Extract the [X, Y] coordinate from the center of the cell holding the provided text.  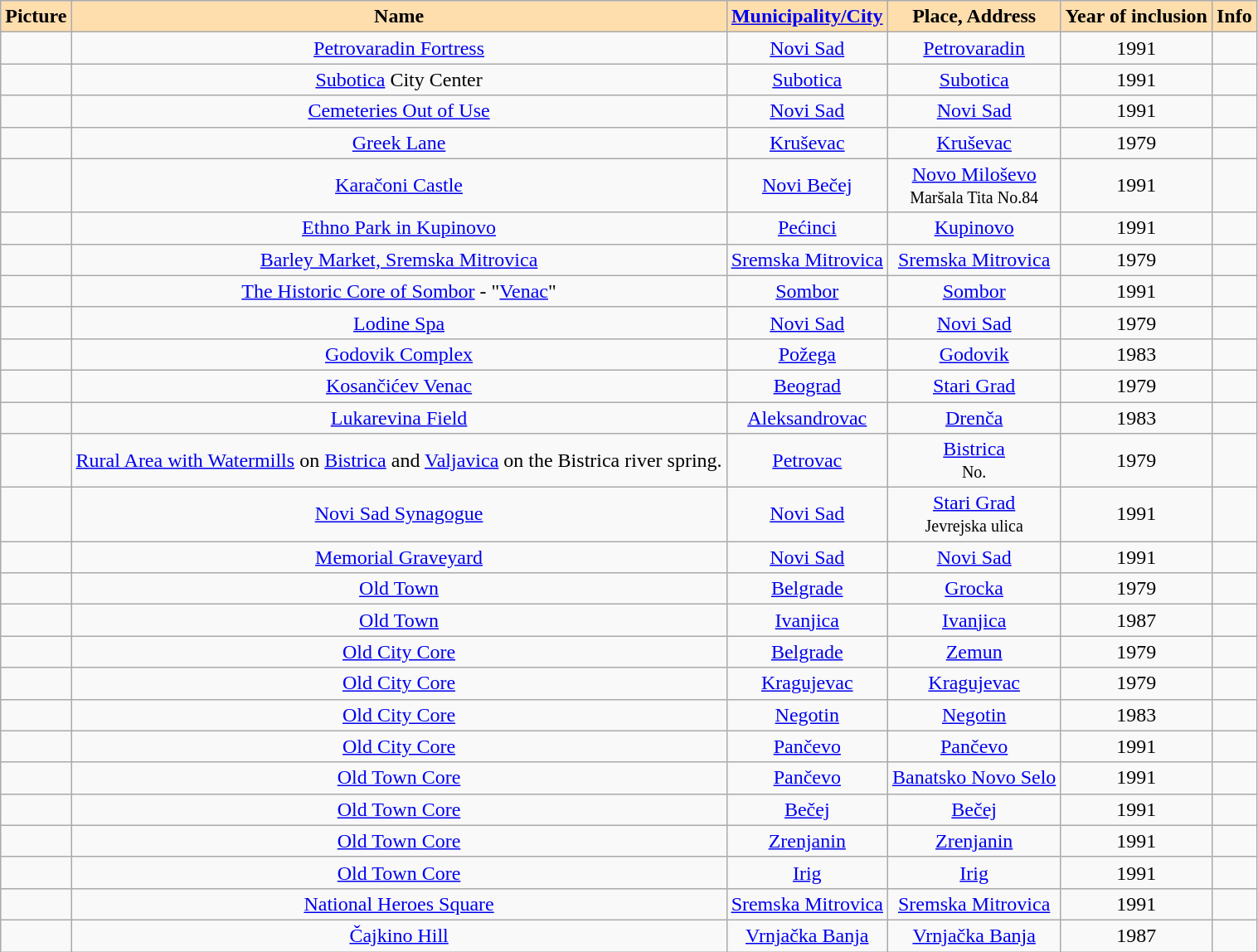
Beograd [807, 386]
Ethno Park in Kupinovo [399, 228]
Petrovac [807, 461]
Year of inclusion [1136, 17]
The Historic Core of Sombor - "Venac" [399, 291]
Lodine Spa [399, 323]
Rural Area with Watermills on Bistrica and Valjavica on the Bistrica river spring. [399, 461]
Novo MiloševoMaršala Tita No.84 [974, 186]
Petrovaradin [974, 48]
Memorial Graveyard [399, 557]
Grocka [974, 589]
Pećinci [807, 228]
Lukarevina Field [399, 417]
Banatsko Novo Selo [974, 778]
Greek Lane [399, 143]
Zemun [974, 652]
Kupinovo [974, 228]
Čajkino Hill [399, 935]
Petrovaradin Fortress [399, 48]
Subotica City Center [399, 80]
Place, Address [974, 17]
Novi Bečej [807, 186]
Stari Grad Jevrejska ulica [974, 514]
Name [399, 17]
Godovik Complex [399, 354]
Požega [807, 354]
Municipality/City [807, 17]
National Heroes Square [399, 904]
Drenča [974, 417]
Novi Sad Synagogue [399, 514]
Barley Market, Sremska Mitrovica [399, 260]
Kosančićev Venac [399, 386]
Bistrica No. [974, 461]
Info [1234, 17]
Godovik [974, 354]
Stari Grad [974, 386]
Picture [36, 17]
Aleksandrovac [807, 417]
Karačoni Castle [399, 186]
Cemeteries Out of Use [399, 111]
